Output the [x, y] coordinate of the center of the cell containing the given text.  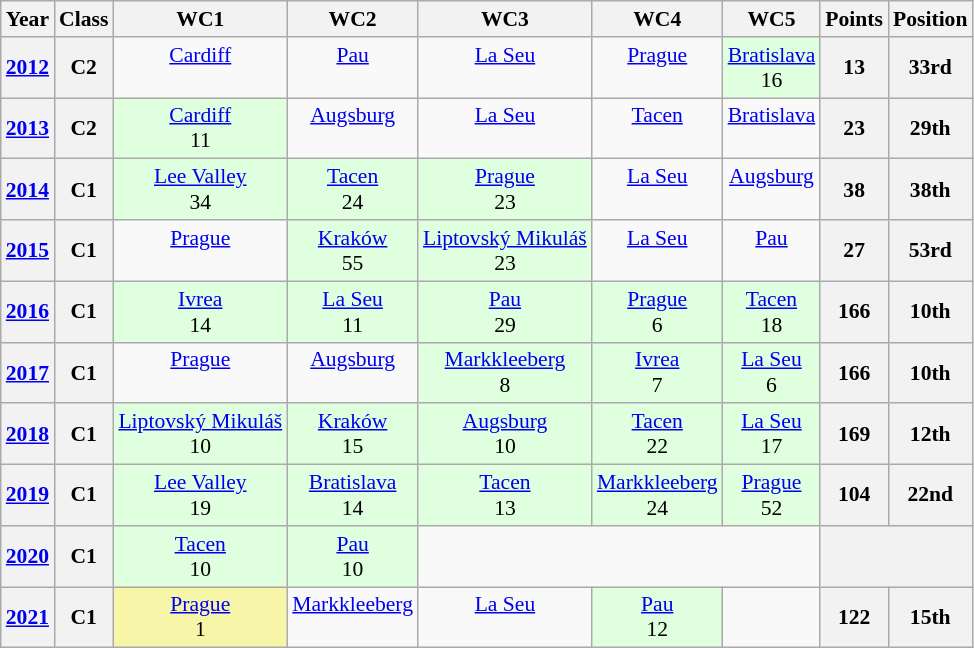
Kraków 15 [352, 434]
Prague 23 [505, 190]
2021 [28, 618]
Markkleeberg [352, 618]
Markkleeberg8 [505, 372]
38th [930, 190]
Lee Valley 34 [200, 190]
Tacen 10 [200, 556]
La Seu 6 [772, 372]
33rd [930, 68]
2014 [28, 190]
23 [854, 128]
Points [854, 19]
Cardiff 11 [200, 128]
2016 [28, 312]
WC2 [352, 19]
Tacen 18 [772, 312]
Pau 10 [352, 556]
La Seu 17 [772, 434]
WC1 [200, 19]
WC5 [772, 19]
27 [854, 250]
104 [854, 496]
122 [854, 618]
La Seu 11 [352, 312]
Tacen 24 [352, 190]
2018 [28, 434]
Bratislava [772, 128]
2020 [28, 556]
Markkleeberg24 [658, 496]
Prague 6 [658, 312]
Kraków 55 [352, 250]
2012 [28, 68]
12th [930, 434]
13 [854, 68]
2013 [28, 128]
22nd [930, 496]
2015 [28, 250]
WC4 [658, 19]
2019 [28, 496]
Tacen 22 [658, 434]
169 [854, 434]
Liptovský Mikuláš 23 [505, 250]
Prague 1 [200, 618]
Position [930, 19]
53rd [930, 250]
Ivrea 14 [200, 312]
WC3 [505, 19]
Ivrea 7 [658, 372]
15th [930, 618]
Bratislava 16 [772, 68]
Cardiff [200, 68]
Year [28, 19]
Prague 52 [772, 496]
Pau 12 [658, 618]
Tacen [658, 128]
Class [84, 19]
38 [854, 190]
Lee Valley 19 [200, 496]
Tacen 13 [505, 496]
2017 [28, 372]
29th [930, 128]
Liptovský Mikuláš 10 [200, 434]
Bratislava 14 [352, 496]
Pau 29 [505, 312]
Augsburg 10 [505, 434]
